Detect which cell encompasses the target text, then output its (x, y) center coordinate. 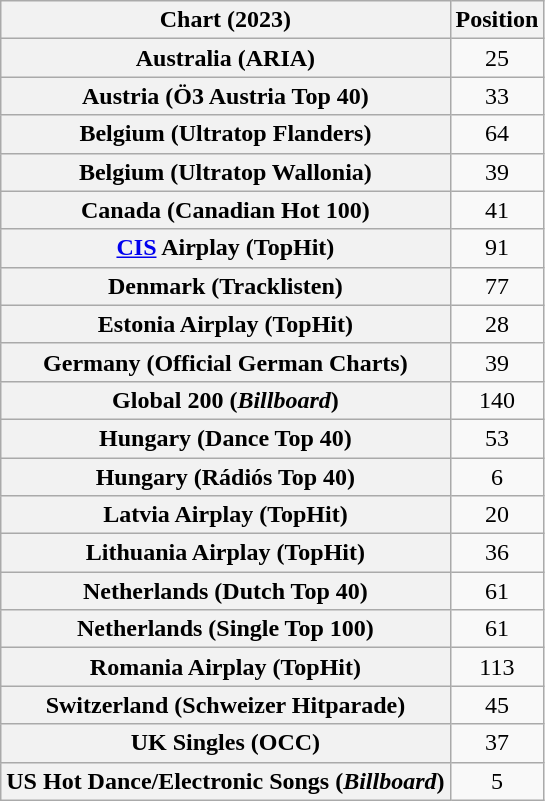
Estonia Airplay (TopHit) (226, 324)
Position (497, 20)
20 (497, 515)
33 (497, 96)
36 (497, 553)
53 (497, 438)
Australia (ARIA) (226, 58)
25 (497, 58)
37 (497, 743)
41 (497, 210)
Lithuania Airplay (TopHit) (226, 553)
Latvia Airplay (TopHit) (226, 515)
140 (497, 400)
Netherlands (Single Top 100) (226, 629)
Canada (Canadian Hot 100) (226, 210)
UK Singles (OCC) (226, 743)
Switzerland (Schweizer Hitparade) (226, 705)
5 (497, 781)
28 (497, 324)
Belgium (Ultratop Flanders) (226, 134)
6 (497, 477)
Germany (Official German Charts) (226, 362)
Romania Airplay (TopHit) (226, 667)
Hungary (Dance Top 40) (226, 438)
113 (497, 667)
Denmark (Tracklisten) (226, 286)
77 (497, 286)
Global 200 (Billboard) (226, 400)
Hungary (Rádiós Top 40) (226, 477)
US Hot Dance/Electronic Songs (Billboard) (226, 781)
64 (497, 134)
91 (497, 248)
45 (497, 705)
Netherlands (Dutch Top 40) (226, 591)
Belgium (Ultratop Wallonia) (226, 172)
Austria (Ö3 Austria Top 40) (226, 96)
CIS Airplay (TopHit) (226, 248)
Chart (2023) (226, 20)
